Return the (x, y) coordinate for the center point of the cell that contains the specified text.  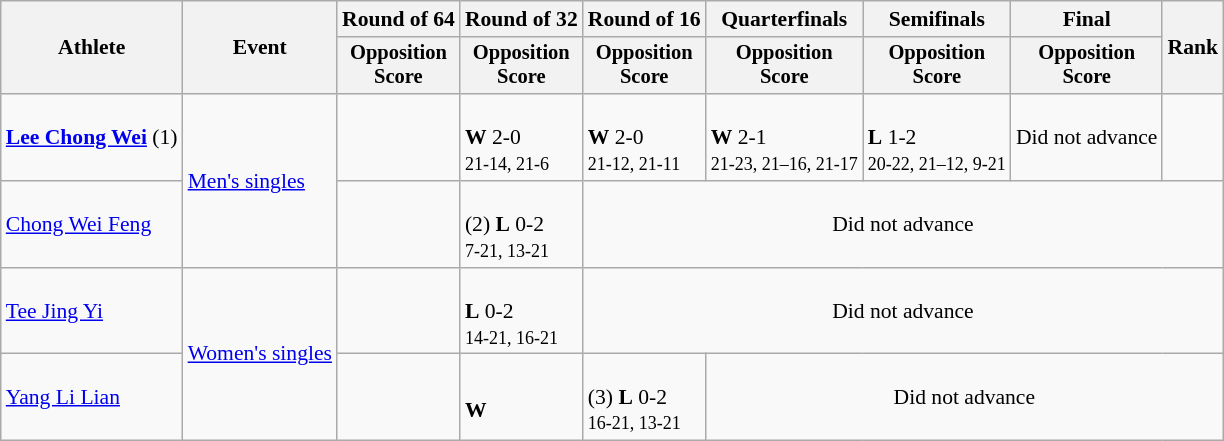
W (522, 398)
Lee Chong Wei (1) (92, 138)
(3) L 0-216-21, 13-21 (644, 398)
Round of 32 (522, 19)
Men's singles (260, 180)
Chong Wei Feng (92, 224)
Round of 64 (398, 19)
Athlete (92, 48)
L 1-220-22, 21–12, 9-21 (937, 138)
Semifinals (937, 19)
Yang Li Lian (92, 398)
(2) L 0-27-21, 13-21 (522, 224)
Women's singles (260, 354)
W 2-021-12, 21-11 (644, 138)
Event (260, 48)
W 2-121-23, 21–16, 21-17 (784, 138)
Round of 16 (644, 19)
Rank (1192, 48)
Final (1087, 19)
L 0-214-21, 16-21 (522, 312)
Tee Jing Yi (92, 312)
Quarterfinals (784, 19)
W 2-021-14, 21-6 (522, 138)
